Return the (x, y) coordinate for the center point of the cell that contains the specified text.  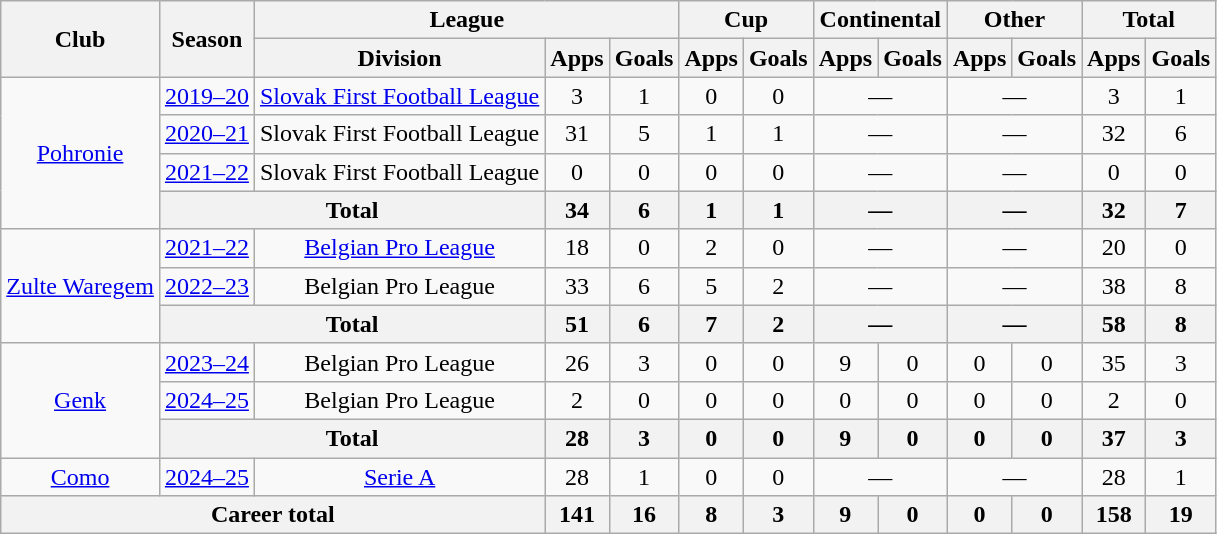
Genk (80, 400)
16 (644, 515)
58 (1114, 324)
18 (577, 248)
Pohronie (80, 153)
26 (577, 362)
Other (1014, 20)
Continental (880, 20)
2022–23 (206, 286)
Division (399, 58)
158 (1114, 515)
35 (1114, 362)
19 (1181, 515)
38 (1114, 286)
37 (1114, 438)
Club (80, 39)
2020–21 (206, 134)
Como (80, 477)
Season (206, 39)
33 (577, 286)
Zulte Waregem (80, 286)
League (466, 20)
141 (577, 515)
20 (1114, 248)
Career total (273, 515)
Serie A (399, 477)
51 (577, 324)
34 (577, 210)
Cup (746, 20)
31 (577, 134)
2019–20 (206, 96)
2023–24 (206, 362)
